Capture the cell that displays the provided text and extract its (X, Y) central coordinate. 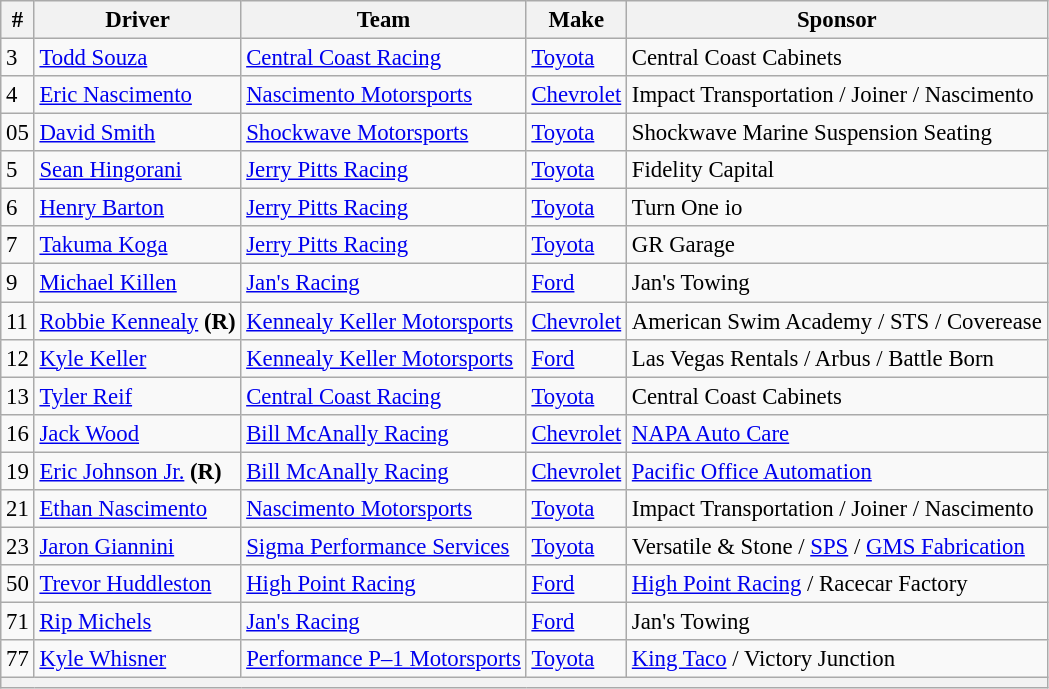
Ethan Nascimento (138, 509)
Robbie Kennealy (R) (138, 321)
Sponsor (838, 20)
High Point Racing (384, 584)
Turn One io (838, 208)
3 (18, 58)
Tyler Reif (138, 396)
13 (18, 396)
# (18, 20)
Las Vegas Rentals / Arbus / Battle Born (838, 358)
5 (18, 170)
Jaron Giannini (138, 546)
16 (18, 433)
Versatile & Stone / SPS / GMS Fabrication (838, 546)
12 (18, 358)
77 (18, 659)
Henry Barton (138, 208)
NAPA Auto Care (838, 433)
7 (18, 245)
Shockwave Motorsports (384, 133)
50 (18, 584)
Make (576, 20)
Driver (138, 20)
David Smith (138, 133)
King Taco / Victory Junction (838, 659)
Takuma Koga (138, 245)
Trevor Huddleston (138, 584)
19 (18, 471)
Sigma Performance Services (384, 546)
Performance P–1 Motorsports (384, 659)
Pacific Office Automation (838, 471)
Fidelity Capital (838, 170)
Team (384, 20)
Michael Killen (138, 283)
6 (18, 208)
Kyle Whisner (138, 659)
GR Garage (838, 245)
Jack Wood (138, 433)
High Point Racing / Racecar Factory (838, 584)
11 (18, 321)
Todd Souza (138, 58)
Eric Nascimento (138, 95)
9 (18, 283)
Rip Michels (138, 621)
21 (18, 509)
4 (18, 95)
Eric Johnson Jr. (R) (138, 471)
Sean Hingorani (138, 170)
American Swim Academy / STS / Coverease (838, 321)
Shockwave Marine Suspension Seating (838, 133)
71 (18, 621)
05 (18, 133)
23 (18, 546)
Kyle Keller (138, 358)
